Extract the (x, y) coordinate from the center of the cell holding the provided text.  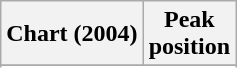
Chart (2004) (72, 34)
Peakposition (189, 34)
